Search for the cell housing the specified text and yield its [x, y] center coordinate. 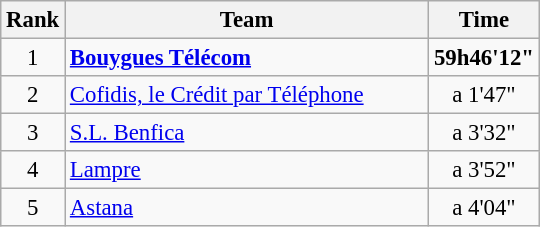
59h46'12" [484, 58]
Cofidis, le Crédit par Téléphone [247, 95]
2 [33, 95]
Time [484, 20]
4 [33, 170]
Bouygues Télécom [247, 58]
Astana [247, 208]
a 4'04" [484, 208]
Team [247, 20]
S.L. Benfica [247, 133]
5 [33, 208]
Rank [33, 20]
a 3'52" [484, 170]
Lampre [247, 170]
3 [33, 133]
a 3'32" [484, 133]
1 [33, 58]
a 1'47" [484, 95]
